Capture the cell that displays the provided text and extract its (X, Y) central coordinate. 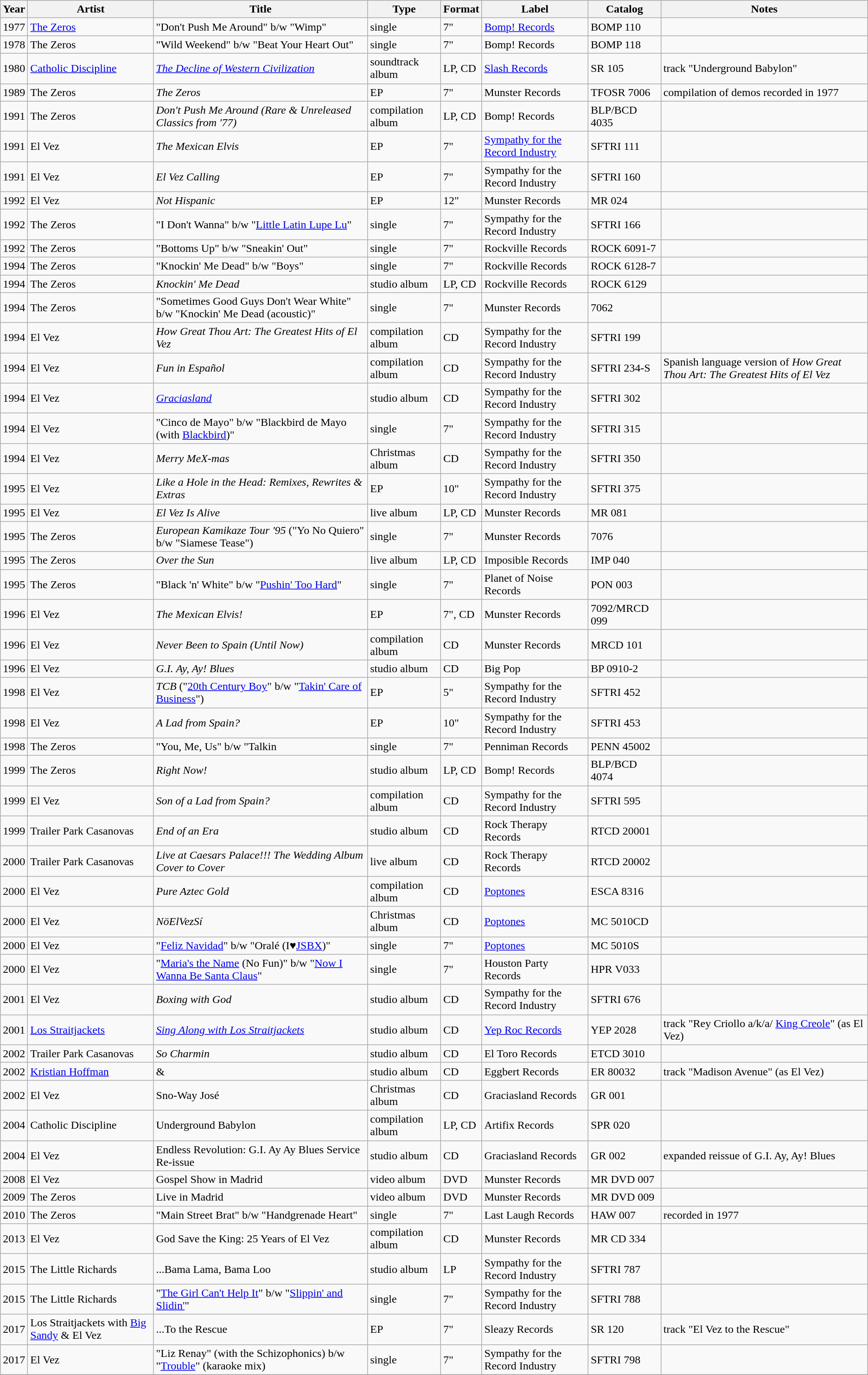
SFTRI 798 (624, 1359)
BP 0910-2 (624, 668)
How Great Thou Art: The Greatest Hits of El Vez (261, 338)
Title (261, 9)
Endless Revolution: G.I. Ay Ay Blues Service Re-issue (261, 1155)
"I Don't Wanna" b/w "Little Latin Lupe Lu" (261, 225)
So Charmin (261, 1054)
European Kamikaze Tour '95 ("Yo No Quiero" b/w "Siamese Tease") (261, 536)
"Sometimes Good Guys Don't Wear White" b/w "Knockin' Me Dead (acoustic)" (261, 308)
HAW 007 (624, 1215)
5" (461, 692)
Type (404, 9)
Knockin' Me Dead (261, 283)
SFTRI 676 (624, 999)
HPR V033 (624, 970)
compilation of demos recorded in 1977 (764, 92)
SFTRI 234-S (624, 368)
Notes (764, 9)
BLP/BCD 4035 (624, 116)
SFTRI 350 (624, 458)
"Cinco de Mayo" b/w "Blackbird de Mayo (with Blackbird)" (261, 429)
track "Rey Criollo a/k/a/ King Creole" (as El Vez) (764, 1030)
SFTRI 788 (624, 1299)
7076 (624, 536)
"Don't Push Me Around" b/w "Wimp" (261, 27)
Never Been to Spain (Until Now) (261, 645)
Over the Sun (261, 560)
"Main Street Brat" b/w "Handgrenade Heart" (261, 1215)
Graciasland (261, 398)
...Bama Lama, Bama Loo (261, 1269)
expanded reissue of G.I. Ay, Ay! Blues (764, 1155)
MR 024 (624, 200)
Imposible Records (535, 560)
SR 120 (624, 1330)
SFTRI 787 (624, 1269)
TFOSR 7006 (624, 92)
SFTRI 199 (624, 338)
TCB ("20th Century Boy" b/w "Takin' Care of Business") (261, 692)
SFTRI 160 (624, 176)
YEP 2028 (624, 1030)
PENN 45002 (624, 747)
SFTRI 375 (624, 489)
Sno-Way José (261, 1095)
RTCD 20002 (624, 861)
MR DVD 009 (624, 1197)
MR CD 334 (624, 1239)
"Wild Weekend" b/w "Beat Your Heart Out" (261, 45)
2008 (14, 1180)
Sleazy Records (535, 1330)
Artist (91, 9)
Boxing with God (261, 999)
1989 (14, 92)
recorded in 1977 (764, 1215)
ROCK 6128-7 (624, 266)
Live in Madrid (261, 1197)
SFTRI 302 (624, 398)
Houston Party Records (535, 970)
Los Straitjackets (91, 1030)
Underground Babylon (261, 1125)
1978 (14, 45)
Label (535, 9)
End of an Era (261, 831)
El Vez Is Alive (261, 513)
ROCK 6091-7 (624, 248)
"Liz Renay" (with the Schizophonics) b/w "Trouble" (karaoke mix) (261, 1359)
Merry MeX-mas (261, 458)
SFTRI 453 (624, 723)
El Toro Records (535, 1054)
Eggbert Records (535, 1071)
SFTRI 315 (624, 429)
ER 80032 (624, 1071)
"You, Me, Us" b/w "Talkin (261, 747)
Yep Roc Records (535, 1030)
Pure Aztec Gold (261, 892)
MC 5010CD (624, 921)
Sing Along with Los Straitjackets (261, 1030)
7092/MRCD 099 (624, 614)
soundtrack album (404, 69)
Los Straitjackets with Big Sandy & El Vez (91, 1330)
The Mexican Elvis! (261, 614)
GR 001 (624, 1095)
GR 002 (624, 1155)
track "Underground Babylon" (764, 69)
& (261, 1071)
ETCD 3010 (624, 1054)
SFTRI 595 (624, 801)
El Vez Calling (261, 176)
Gospel Show in Madrid (261, 1180)
Not Hispanic (261, 200)
BOMP 110 (624, 27)
Don't Push Me Around (Rare & Unreleased Classics from '77) (261, 116)
1977 (14, 27)
track "El Vez to the Rescue" (764, 1330)
Year (14, 9)
SFTRI 166 (624, 225)
track "Madison Avenue" (as El Vez) (764, 1071)
SFTRI 111 (624, 147)
2010 (14, 1215)
2013 (14, 1239)
ROCK 6129 (624, 283)
Right Now! (261, 771)
Planet of Noise Records (535, 585)
"Knockin' Me Dead" b/w "Boys" (261, 266)
PON 003 (624, 585)
The Mexican Elvis (261, 147)
Kristian Hoffman (91, 1071)
God Save the King: 25 Years of El Vez (261, 1239)
"Black 'n' White" b/w "Pushin' Too Hard" (261, 585)
Son of a Lad from Spain? (261, 801)
7062 (624, 308)
NöElVezSí (261, 921)
MR DVD 007 (624, 1180)
2009 (14, 1197)
Last Laugh Records (535, 1215)
"Feliz Navidad" b/w "Oralé (I♥JSBX)" (261, 945)
Big Pop (535, 668)
MC 5010S (624, 945)
7", CD (461, 614)
Fun in Español (261, 368)
IMP 040 (624, 560)
SR 105 (624, 69)
Format (461, 9)
LP (461, 1269)
SPR 020 (624, 1125)
Like a Hole in the Head: Remixes, Rewrites & Extras (261, 489)
A Lad from Spain? (261, 723)
Catalog (624, 9)
Spanish language version of How Great Thou Art: The Greatest Hits of El Vez (764, 368)
The Decline of Western Civilization (261, 69)
Artifix Records (535, 1125)
BLP/BCD 4074 (624, 771)
G.I. Ay, Ay! Blues (261, 668)
Live at Caesars Palace!!! The Wedding Album Cover to Cover (261, 861)
Penniman Records (535, 747)
SFTRI 452 (624, 692)
ESCA 8316 (624, 892)
MR 081 (624, 513)
12" (461, 200)
...To the Rescue (261, 1330)
"The Girl Can't Help It" b/w "Slippin' and Slidin'" (261, 1299)
RTCD 20001 (624, 831)
BOMP 118 (624, 45)
MRCD 101 (624, 645)
Slash Records (535, 69)
"Bottoms Up" b/w "Sneakin' Out" (261, 248)
1980 (14, 69)
"Maria's the Name (No Fun)" b/w "Now I Wanna Be Santa Claus" (261, 970)
